Pinpoint the cell where the given text exists, returning its [x, y] midpoint coordinate. 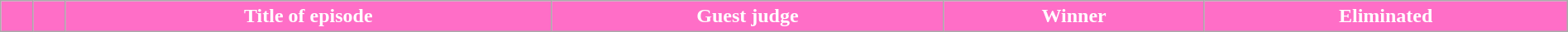
Winner [1073, 16]
Title of episode [308, 16]
Eliminated [1386, 16]
Guest judge [748, 16]
